Extract the (X, Y) coordinate from the center of the cell holding the provided text.  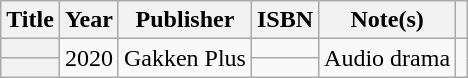
Title (30, 20)
ISBN (284, 20)
Publisher (184, 20)
2020 (88, 58)
Note(s) (388, 20)
Year (88, 20)
Gakken Plus (184, 58)
Audio drama (388, 58)
